For the text-containing cell, return its midpoint in (x, y) coordinate format. 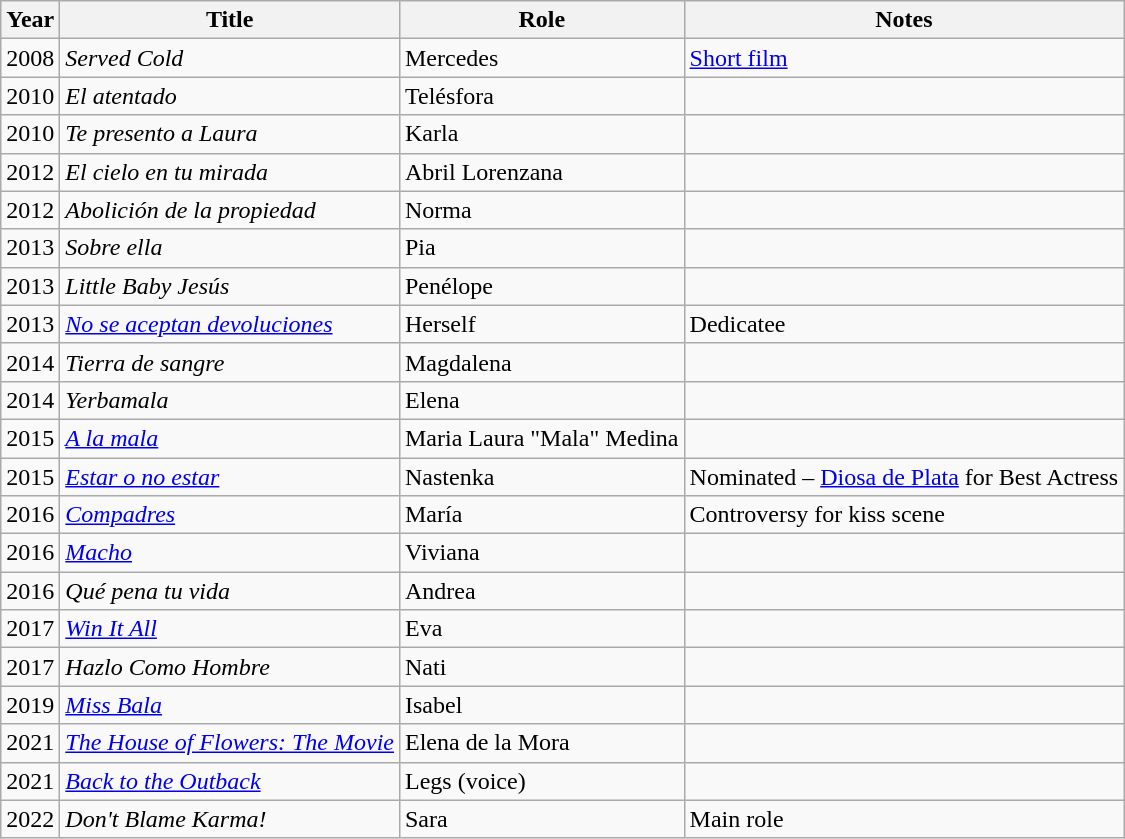
Hazlo Como Hombre (230, 667)
Elena de la Mora (542, 743)
Legs (voice) (542, 781)
Title (230, 20)
Norma (542, 210)
El cielo en tu mirada (230, 172)
Karla (542, 134)
Compadres (230, 515)
2008 (30, 58)
Dedicatee (904, 324)
Isabel (542, 705)
Notes (904, 20)
Sobre ella (230, 248)
No se aceptan devoluciones (230, 324)
Year (30, 20)
Nominated – Diosa de Plata for Best Actress (904, 477)
Served Cold (230, 58)
Maria Laura "Mala" Medina (542, 438)
Magdalena (542, 362)
Abril Lorenzana (542, 172)
Te presento a Laura (230, 134)
Back to the Outback (230, 781)
Eva (542, 629)
Estar o no estar (230, 477)
Sara (542, 819)
Controversy for kiss scene (904, 515)
Abolición de la propiedad (230, 210)
María (542, 515)
Telésfora (542, 96)
Nati (542, 667)
Yerbamala (230, 400)
2022 (30, 819)
Herself (542, 324)
Pia (542, 248)
Andrea (542, 591)
Penélope (542, 286)
A la mala (230, 438)
Mercedes (542, 58)
Short film (904, 58)
Nastenka (542, 477)
The House of Flowers: The Movie (230, 743)
Main role (904, 819)
Tierra de sangre (230, 362)
Don't Blame Karma! (230, 819)
Win It All (230, 629)
Elena (542, 400)
Macho (230, 553)
Role (542, 20)
2019 (30, 705)
El atentado (230, 96)
Viviana (542, 553)
Miss Bala (230, 705)
Little Baby Jesús (230, 286)
Qué pena tu vida (230, 591)
